Detect which cell encompasses the target text, then output its (x, y) center coordinate. 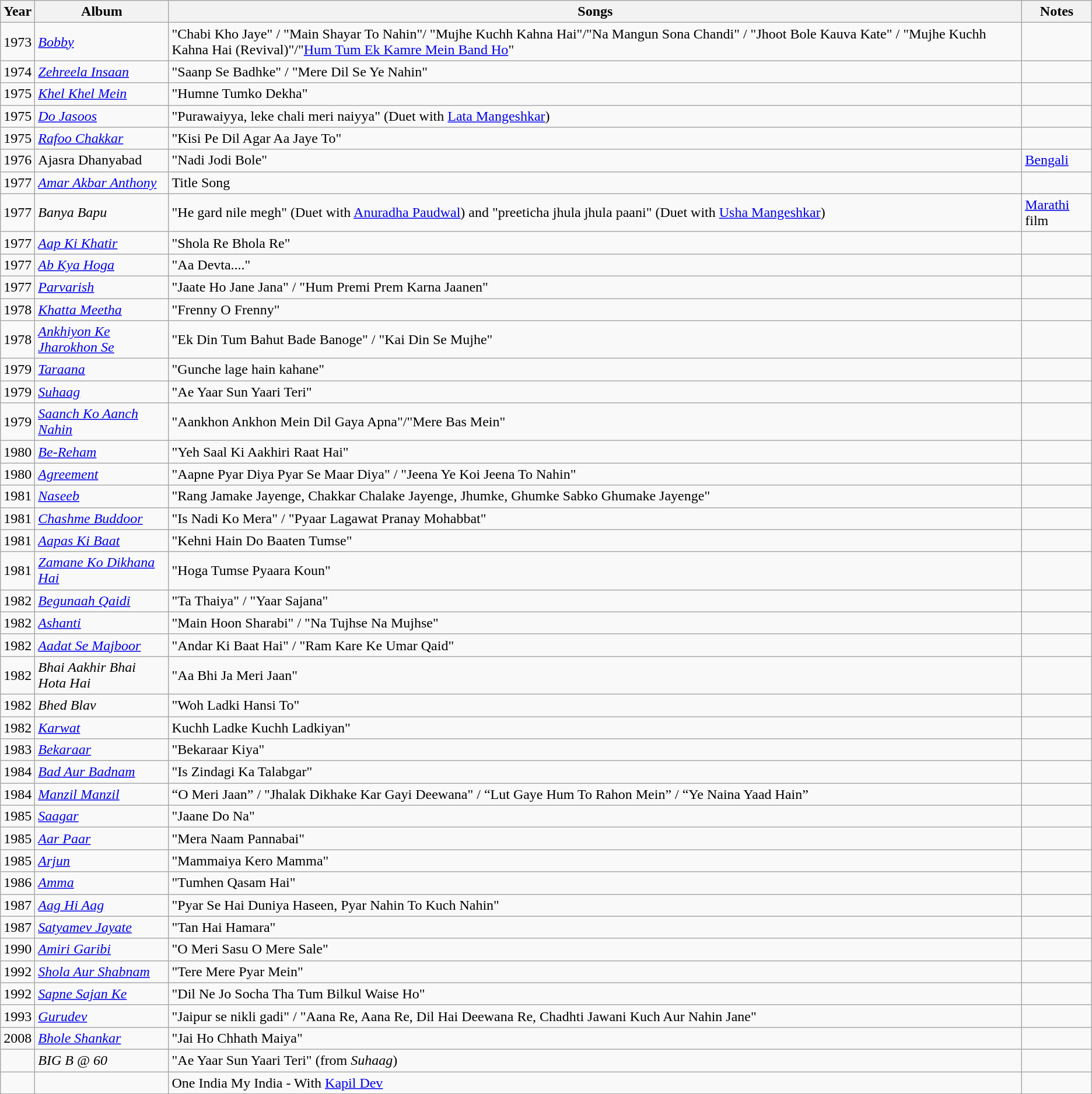
Agreement (101, 474)
Amma (101, 883)
Bobby (101, 42)
"O Meri Sasu O Mere Sale" (595, 949)
BIG B @ 60 (101, 1060)
1986 (17, 883)
Year (17, 12)
Ajasra Dhanyabad (101, 160)
Ankhiyon Ke Jharokhon Se (101, 339)
"Kisi Pe Dil Agar Aa Jaye To" (595, 138)
"Purawaiyya, leke chali meri naiyya" (Duet with Lata Mangeshkar) (595, 116)
One India My India - With Kapil Dev (595, 1083)
Bhai Aakhir Bhai Hota Hai (101, 675)
Rafoo Chakkar (101, 138)
Aadat Se Majboor (101, 645)
Saagar (101, 816)
Suhaag (101, 392)
"Hoga Tumse Pyaara Koun" (595, 570)
"Pyar Se Hai Duniya Haseen, Pyar Nahin To Kuch Nahin" (595, 905)
Satyamev Jayate (101, 927)
Arjun (101, 861)
Khatta Meetha (101, 310)
"Ta Thaiya" / "Yaar Sajana" (595, 601)
Khel Khel Mein (101, 94)
Aap Ki Khatir (101, 243)
1983 (17, 750)
"Bekaraar Kiya" (595, 750)
Amar Akbar Anthony (101, 183)
Chashme Buddoor (101, 518)
"Is Nadi Ko Mera" / "Pyaar Lagawat Pranay Mohabbat" (595, 518)
"Ae Yaar Sun Yaari Teri" (595, 392)
"Jaane Do Na" (595, 816)
"Ae Yaar Sun Yaari Teri" (from Suhaag) (595, 1060)
"Aa Bhi Ja Meri Jaan" (595, 675)
"Woh Ladki Hansi To" (595, 705)
1976 (17, 160)
"Humne Tumko Dekha" (595, 94)
"Nadi Jodi Bole" (595, 160)
Sapne Sajan Ke (101, 994)
Banya Bapu (101, 212)
1973 (17, 42)
Manzil Manzil (101, 794)
"Aankhon Ankhon Mein Dil Gaya Apna"/"Mere Bas Mein" (595, 422)
"Kehni Hain Do Baaten Tumse" (595, 541)
"Jai Ho Chhath Maiya" (595, 1038)
Aag Hi Aag (101, 905)
Shola Aur Shabnam (101, 972)
Parvarish (101, 287)
Karwat (101, 727)
Bhole Shankar (101, 1038)
Naseeb (101, 496)
"Andar Ki Baat Hai" / "Ram Kare Ke Umar Qaid" (595, 645)
"Mammaiya Kero Mamma" (595, 861)
1993 (17, 1016)
Kuchh Ladke Kuchh Ladkiyan" (595, 727)
Title Song (595, 183)
Saanch Ko Aanch Nahin (101, 422)
Begunaah Qaidi (101, 601)
Notes (1057, 12)
Ashanti (101, 623)
"Jaate Ho Jane Jana" / "Hum Premi Prem Karna Jaanen" (595, 287)
"Tan Hai Hamara" (595, 927)
"Main Hoon Sharabi" / "Na Tujhse Na Mujhse" (595, 623)
"Mera Naam Pannabai" (595, 839)
"Is Zindagi Ka Talabgar" (595, 772)
Taraana (101, 370)
"Frenny O Frenny" (595, 310)
1990 (17, 949)
Gurudev (101, 1016)
Bekaraar (101, 750)
"Gunche lage hain kahane" (595, 370)
"Aa Devta...." (595, 265)
Aapas Ki Baat (101, 541)
Songs (595, 12)
"Shola Re Bhola Re" (595, 243)
Bengali (1057, 160)
"Yeh Saal Ki Aakhiri Raat Hai" (595, 452)
"Jaipur se nikli gadi" / "Aana Re, Aana Re, Dil Hai Deewana Re, Chadhti Jawani Kuch Aur Nahin Jane" (595, 1016)
Be-Reham (101, 452)
Aar Paar (101, 839)
“O Meri Jaan” / "Jhalak Dikhake Kar Gayi Deewana" / “Lut Gaye Hum To Rahon Mein” / “Ye Naina Yaad Hain” (595, 794)
"Aapne Pyar Diya Pyar Se Maar Diya" / "Jeena Ye Koi Jeena To Nahin" (595, 474)
Do Jasoos (101, 116)
Album (101, 12)
Marathi film (1057, 212)
Zehreela Insaan (101, 72)
2008 (17, 1038)
Bhed Blav (101, 705)
"Tere Mere Pyar Mein" (595, 972)
Amiri Garibi (101, 949)
"He gard nile megh" (Duet with Anuradha Paudwal) and "preeticha jhula jhula paani" (Duet with Usha Mangeshkar) (595, 212)
"Ek Din Tum Bahut Bade Banoge" / "Kai Din Se Mujhe" (595, 339)
"Saanp Se Badhke" / "Mere Dil Se Ye Nahin" (595, 72)
"Tumhen Qasam Hai" (595, 883)
Bad Aur Badnam (101, 772)
1974 (17, 72)
"Rang Jamake Jayenge, Chakkar Chalake Jayenge, Jhumke, Ghumke Sabko Ghumake Jayenge" (595, 496)
Ab Kya Hoga (101, 265)
"Dil Ne Jo Socha Tha Tum Bilkul Waise Ho" (595, 994)
Zamane Ko Dikhana Hai (101, 570)
